Output the (x, y) coordinate of the center of the cell containing the given text.  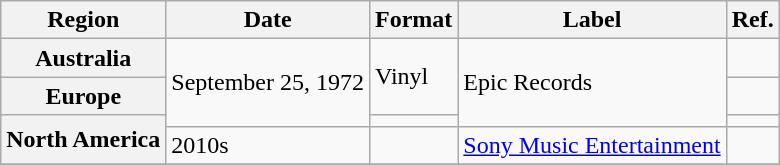
Date (268, 20)
Sony Music Entertainment (592, 145)
North America (84, 140)
Region (84, 20)
Epic Records (592, 82)
Label (592, 20)
Vinyl (413, 77)
September 25, 1972 (268, 82)
Australia (84, 58)
2010s (268, 145)
Europe (84, 96)
Ref. (752, 20)
Format (413, 20)
